For the text-containing cell, return its midpoint in (x, y) coordinate format. 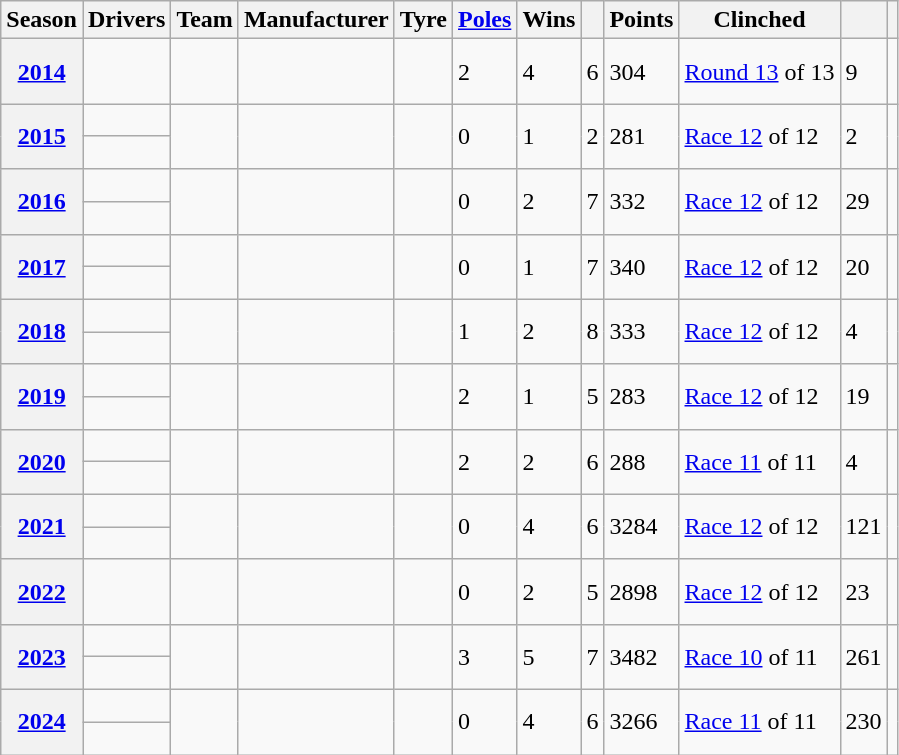
2018 (42, 332)
3 (484, 656)
2016 (42, 202)
2023 (42, 656)
3482 (642, 656)
2022 (42, 592)
2017 (42, 266)
304 (642, 72)
2021 (42, 526)
3284 (642, 526)
333 (642, 332)
261 (864, 656)
2898 (642, 592)
2014 (42, 72)
Drivers (126, 20)
Clinched (760, 20)
23 (864, 592)
Points (642, 20)
2024 (42, 722)
230 (864, 722)
340 (642, 266)
Round 13 of 13 (760, 72)
121 (864, 526)
29 (864, 202)
332 (642, 202)
283 (642, 396)
20 (864, 266)
Season (42, 20)
Poles (484, 20)
2019 (42, 396)
2015 (42, 136)
2020 (42, 462)
19 (864, 396)
Race 10 of 11 (760, 656)
8 (592, 332)
Wins (549, 20)
Manufacturer (316, 20)
281 (642, 136)
9 (864, 72)
3266 (642, 722)
288 (642, 462)
Team (205, 20)
Tyre (423, 20)
